Capture the cell that displays the provided text and extract its [X, Y] central coordinate. 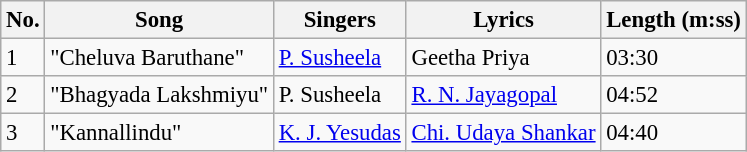
Geetha Priya [504, 58]
3 [23, 133]
2 [23, 95]
K. J. Yesudas [340, 133]
Song [159, 20]
Chi. Udaya Shankar [504, 133]
R. N. Jayagopal [504, 95]
1 [23, 58]
03:30 [674, 58]
"Bhagyada Lakshmiyu" [159, 95]
"Kannallindu" [159, 133]
Lyrics [504, 20]
04:40 [674, 133]
No. [23, 20]
"Cheluva Baruthane" [159, 58]
Singers [340, 20]
04:52 [674, 95]
Length (m:ss) [674, 20]
